Detect which cell encompasses the target text, then output its (x, y) center coordinate. 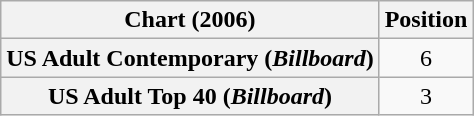
Chart (2006) (190, 20)
Position (426, 20)
6 (426, 58)
US Adult Top 40 (Billboard) (190, 96)
3 (426, 96)
US Adult Contemporary (Billboard) (190, 58)
